Extract the (X, Y) coordinate from the center of the cell holding the provided text.  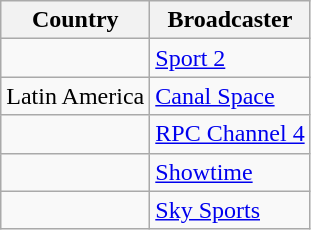
Canal Space (230, 96)
Sport 2 (230, 58)
RPC Channel 4 (230, 134)
Latin America (76, 96)
Broadcaster (230, 20)
Sky Sports (230, 210)
Country (76, 20)
Showtime (230, 172)
